Determine the (X, Y) coordinate at the center of the cell enclosing the given text.  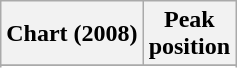
Chart (2008) (72, 34)
Peakposition (189, 34)
